Pinpoint the cell where the given text exists, returning its (X, Y) midpoint coordinate. 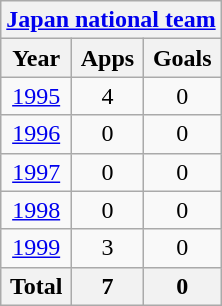
Japan national team (111, 20)
1997 (36, 172)
Total (36, 286)
Goals (182, 58)
1998 (36, 210)
1999 (36, 248)
4 (108, 96)
Apps (108, 58)
1995 (36, 96)
Year (36, 58)
7 (108, 286)
1996 (36, 134)
3 (108, 248)
